Capture the cell that displays the provided text and extract its [X, Y] central coordinate. 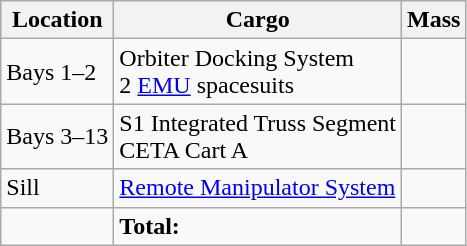
Remote Manipulator System [258, 188]
Orbiter Docking System 2 EMU spacesuits [258, 72]
S1 Integrated Truss Segment CETA Cart A [258, 136]
Mass [434, 20]
Location [58, 20]
Bays 1–2 [58, 72]
Bays 3–13 [58, 136]
Sill [58, 188]
Cargo [258, 20]
Total: [258, 226]
